Return the [X, Y] coordinate for the center point of the cell that contains the specified text.  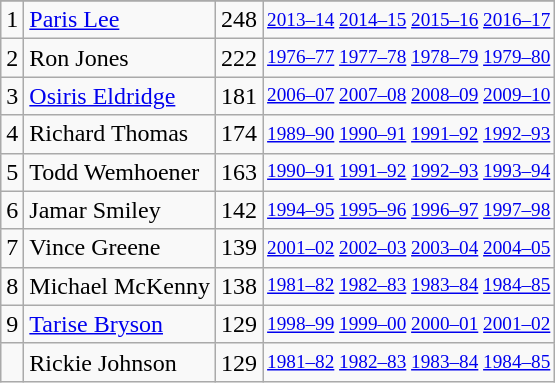
8 [12, 286]
1 [12, 20]
Paris Lee [120, 20]
181 [238, 96]
6 [12, 210]
Jamar Smiley [120, 210]
9 [12, 324]
Rickie Johnson [120, 362]
1994–95 1995–96 1996–97 1997–98 [409, 210]
139 [238, 248]
1998–99 1999–00 2000–01 2001–02 [409, 324]
138 [238, 286]
2013–14 2014–15 2015–16 2016–17 [409, 20]
2001–02 2002–03 2003–04 2004–05 [409, 248]
1989–90 1990–91 1991–92 1992–93 [409, 134]
Vince Greene [120, 248]
3 [12, 96]
4 [12, 134]
Osiris Eldridge [120, 96]
Richard Thomas [120, 134]
2006–07 2007–08 2008–09 2009–10 [409, 96]
1990–91 1991–92 1992–93 1993–94 [409, 172]
222 [238, 58]
1976–77 1977–78 1978–79 1979–80 [409, 58]
174 [238, 134]
163 [238, 172]
Todd Wemhoener [120, 172]
142 [238, 210]
7 [12, 248]
Michael McKenny [120, 286]
248 [238, 20]
Ron Jones [120, 58]
Tarise Bryson [120, 324]
2 [12, 58]
5 [12, 172]
